Extract the (X, Y) coordinate from the center of the cell holding the provided text.  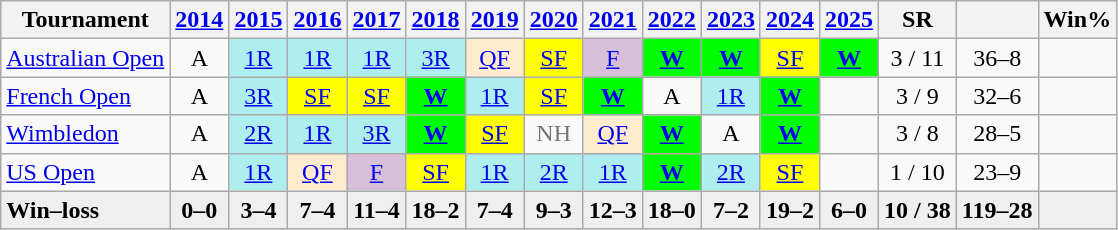
2014 (200, 20)
7–2 (730, 210)
SR (918, 20)
9–3 (554, 210)
2019 (494, 20)
36–8 (997, 58)
3 / 9 (918, 96)
0–0 (200, 210)
2018 (436, 20)
Win–loss (86, 210)
119–28 (997, 210)
Tournament (86, 20)
12–3 (612, 210)
2017 (376, 20)
Australian Open (86, 58)
18–0 (672, 210)
2020 (554, 20)
32–6 (997, 96)
Win% (1078, 20)
2016 (318, 20)
1 / 10 (918, 172)
2021 (612, 20)
2024 (790, 20)
28–5 (997, 134)
3 / 8 (918, 134)
2015 (258, 20)
23–9 (997, 172)
NH (554, 134)
2025 (848, 20)
2022 (672, 20)
11–4 (376, 210)
Wimbledon (86, 134)
19–2 (790, 210)
US Open (86, 172)
2023 (730, 20)
10 / 38 (918, 210)
18–2 (436, 210)
3 / 11 (918, 58)
3–4 (258, 210)
6–0 (848, 210)
French Open (86, 96)
